Determine the [x, y] coordinate at the center of the cell enclosing the given text.  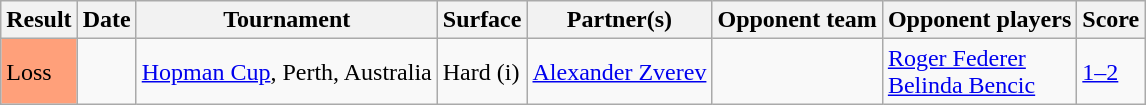
Opponent players [979, 20]
Opponent team [797, 20]
Surface [482, 20]
Tournament [286, 20]
Hopman Cup, Perth, Australia [286, 72]
Alexander Zverev [620, 72]
Result [39, 20]
Score [1111, 20]
Partner(s) [620, 20]
Hard (i) [482, 72]
1–2 [1111, 72]
Loss [39, 72]
Roger Federer Belinda Bencic [979, 72]
Date [106, 20]
